Extract the (X, Y) coordinate from the center of the cell holding the provided text.  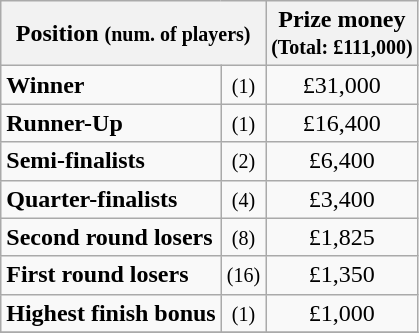
Quarter-finalists (111, 199)
£1,350 (342, 275)
(16) (243, 275)
Highest finish bonus (111, 313)
£31,000 (342, 85)
(2) (243, 161)
Second round losers (111, 237)
(4) (243, 199)
£16,400 (342, 123)
(8) (243, 237)
£6,400 (342, 161)
Winner (111, 85)
Semi-finalists (111, 161)
£3,400 (342, 199)
£1,825 (342, 237)
Prize money(Total: £111,000) (342, 34)
Position (num. of players) (134, 34)
£1,000 (342, 313)
Runner-Up (111, 123)
First round losers (111, 275)
